Return [x, y] of the center of cell containing provided text 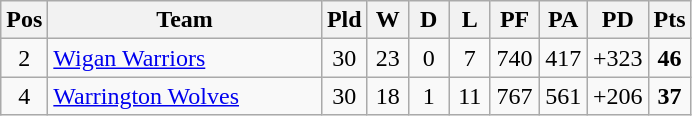
37 [670, 96]
PF [514, 20]
+206 [618, 96]
2 [24, 58]
Team [185, 20]
4 [24, 96]
417 [564, 58]
Wigan Warriors [185, 58]
+323 [618, 58]
PD [618, 20]
W [388, 20]
Pld [344, 20]
561 [564, 96]
Pts [670, 20]
Pos [24, 20]
0 [428, 58]
767 [514, 96]
7 [470, 58]
740 [514, 58]
Warrington Wolves [185, 96]
L [470, 20]
18 [388, 96]
D [428, 20]
23 [388, 58]
46 [670, 58]
11 [470, 96]
1 [428, 96]
PA [564, 20]
